Find where the given text appears and provide that cell's center as [x, y] coordinate. 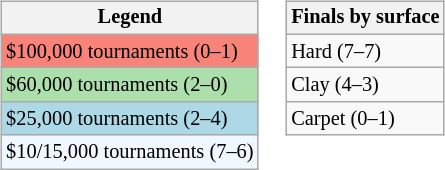
$10/15,000 tournaments (7–6) [130, 152]
Carpet (0–1) [365, 119]
Finals by surface [365, 18]
Legend [130, 18]
$100,000 tournaments (0–1) [130, 51]
Clay (4–3) [365, 85]
Hard (7–7) [365, 51]
$60,000 tournaments (2–0) [130, 85]
$25,000 tournaments (2–4) [130, 119]
